From the cell containing the given text, extract its center point as [x, y] coordinate. 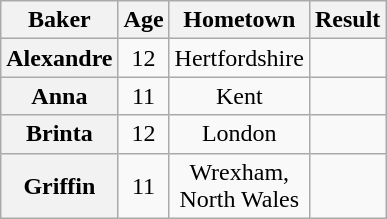
Baker [60, 20]
London [239, 134]
Age [144, 20]
Hometown [239, 20]
Result [347, 20]
Alexandre [60, 58]
Anna [60, 96]
Kent [239, 96]
Griffin [60, 186]
Wrexham,North Wales [239, 186]
Brinta [60, 134]
Hertfordshire [239, 58]
